Scan for the cell matching the given text and deliver its (X, Y) coordinate at center. 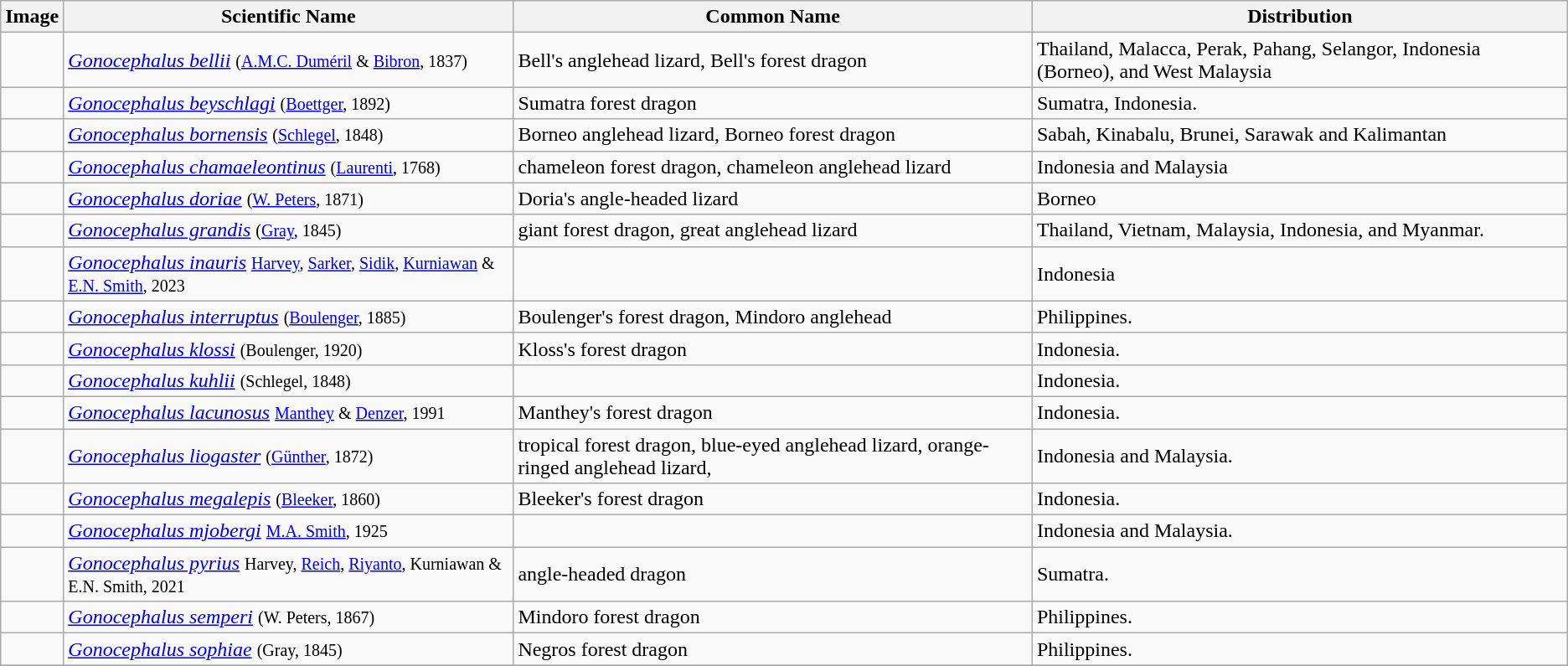
chameleon forest dragon, chameleon anglehead lizard (773, 167)
Gonocephalus doriae (W. Peters, 1871) (288, 199)
Gonocephalus beyschlagi (Boettger, 1892) (288, 103)
Scientific Name (288, 17)
Borneo anglehead lizard, Borneo forest dragon (773, 135)
Gonocephalus grandis (Gray, 1845) (288, 230)
Thailand, Vietnam, Malaysia, Indonesia, and Myanmar. (1300, 230)
Indonesia and Malaysia (1300, 167)
Gonocephalus bellii (A.M.C. Duméril & Bibron, 1837) (288, 60)
Sumatra forest dragon (773, 103)
Image (32, 17)
angle-headed dragon (773, 575)
Common Name (773, 17)
Gonocephalus liogaster (Günther, 1872) (288, 456)
Sumatra. (1300, 575)
Sumatra, Indonesia. (1300, 103)
Gonocephalus chamaeleontinus (Laurenti, 1768) (288, 167)
tropical forest dragon, blue-eyed anglehead lizard, orange-ringed anglehead lizard, (773, 456)
Mindoro forest dragon (773, 617)
Borneo (1300, 199)
Gonocephalus kuhlii (Schlegel, 1848) (288, 380)
Boulenger's forest dragon, Mindoro anglehead (773, 317)
giant forest dragon, great anglehead lizard (773, 230)
Distribution (1300, 17)
Manthey's forest dragon (773, 412)
Negros forest dragon (773, 649)
Gonocephalus mjobergi M.A. Smith, 1925 (288, 531)
Bleeker's forest dragon (773, 499)
Gonocephalus lacunosus Manthey & Denzer, 1991 (288, 412)
Indonesia (1300, 273)
Doria's angle-headed lizard (773, 199)
Gonocephalus bornensis (Schlegel, 1848) (288, 135)
Gonocephalus inauris Harvey, Sarker, Sidik, Kurniawan & E.N. Smith, 2023 (288, 273)
Gonocephalus klossi (Boulenger, 1920) (288, 348)
Thailand, Malacca, Perak, Pahang, Selangor, Indonesia (Borneo), and West Malaysia (1300, 60)
Gonocephalus pyrius Harvey, Reich, Riyanto, Kurniawan & E.N. Smith, 2021 (288, 575)
Gonocephalus sophiae (Gray, 1845) (288, 649)
Gonocephalus semperi (W. Peters, 1867) (288, 617)
Sabah, Kinabalu, Brunei, Sarawak and Kalimantan (1300, 135)
Gonocephalus interruptus (Boulenger, 1885) (288, 317)
Kloss's forest dragon (773, 348)
Bell's anglehead lizard, Bell's forest dragon (773, 60)
Gonocephalus megalepis (Bleeker, 1860) (288, 499)
